From the cell containing the given text, extract its center point as [x, y] coordinate. 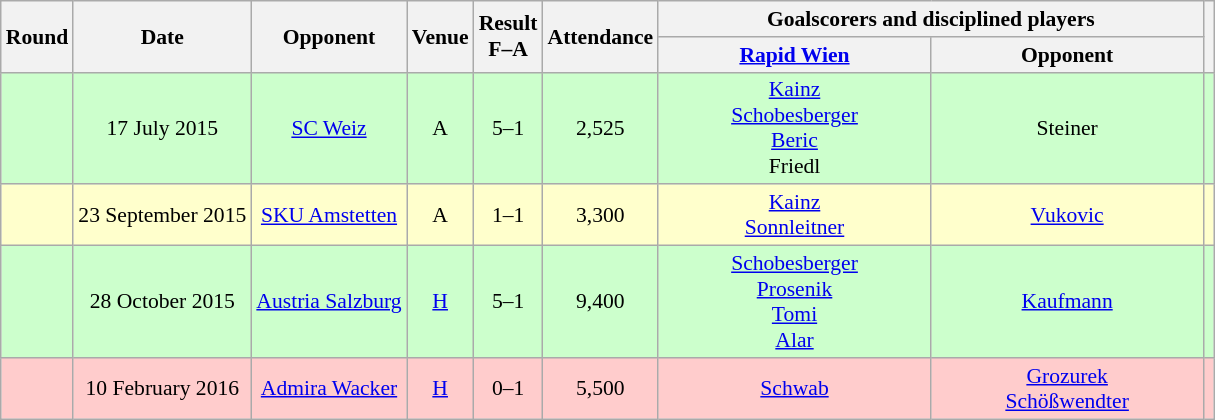
10 February 2016 [162, 388]
0–1 [508, 388]
Attendance [601, 36]
Schwab [794, 388]
Austria Salzburg [328, 302]
2,525 [601, 128]
9,400 [601, 302]
Kainz Sonnleitner [794, 216]
Kaufmann [1068, 302]
28 October 2015 [162, 302]
Rapid Wien [794, 55]
Date [162, 36]
Schobesberger Prosenik Tomi Alar [794, 302]
Kainz Schobesberger Beric Friedl [794, 128]
17 July 2015 [162, 128]
Goalscorers and disciplined players [930, 19]
1–1 [508, 216]
ResultF–A [508, 36]
Admira Wacker [328, 388]
SKU Amstetten [328, 216]
Venue [440, 36]
3,300 [601, 216]
Vukovic [1068, 216]
Steiner [1068, 128]
Round [38, 36]
23 September 2015 [162, 216]
Grozurek Schößwendter [1068, 388]
SC Weiz [328, 128]
5,500 [601, 388]
